Return [x, y] of the center of cell containing provided text 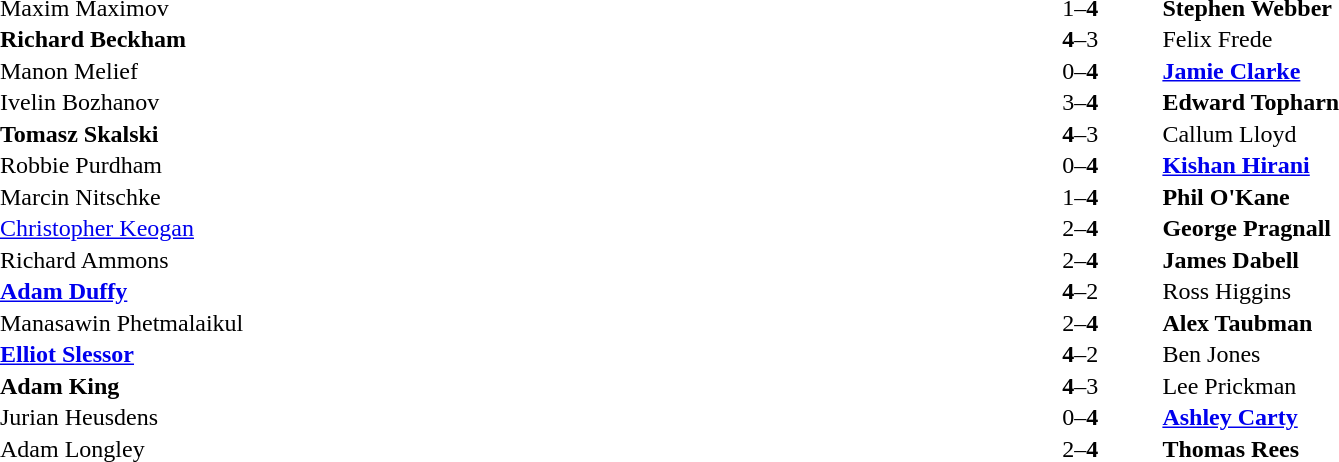
3–4 [1080, 103]
1–4 [1080, 197]
